Scan for the cell matching the given text and deliver its [x, y] coordinate at center. 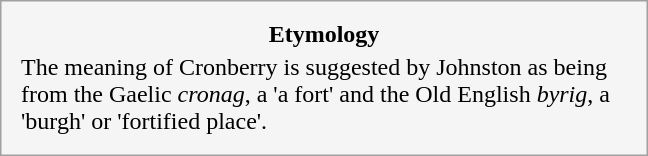
Etymology [324, 35]
